Locate the cell with the specified text and output its [x, y] center coordinate. 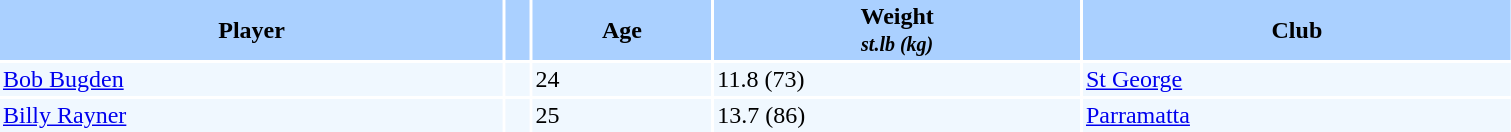
St George [1297, 80]
Bob Bugden [252, 80]
25 [622, 116]
Age [622, 30]
13.7 (86) [897, 116]
24 [622, 80]
Weightst.lb (kg) [897, 30]
Club [1297, 30]
Billy Rayner [252, 116]
Player [252, 30]
Parramatta [1297, 116]
11.8 (73) [897, 80]
